Identify which cell holds the provided text, then report its [X, Y] central coordinate. 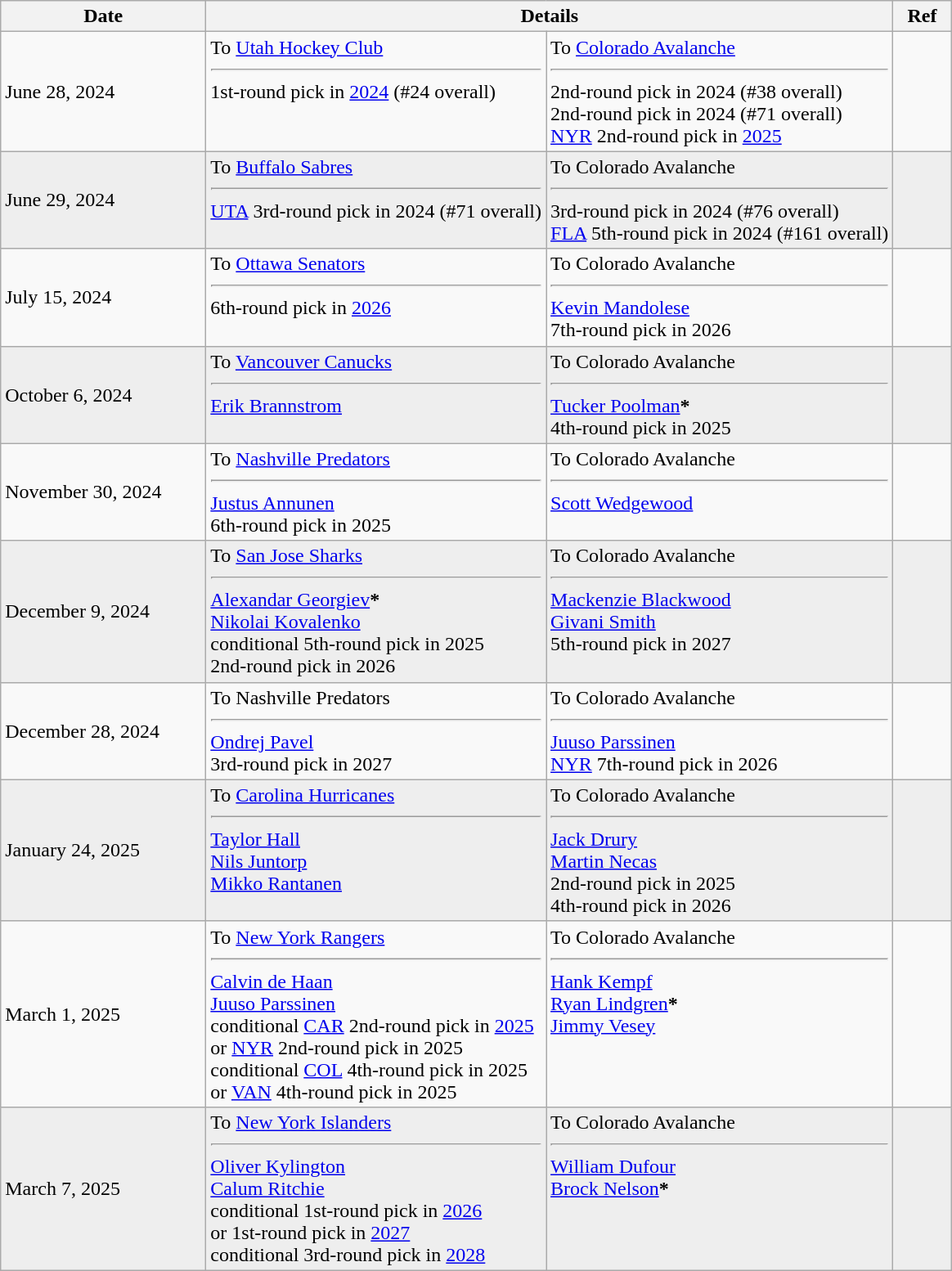
March 1, 2025 [103, 1014]
October 6, 2024 [103, 394]
To Colorado AvalancheWilliam DufourBrock Nelson* [720, 1188]
To Colorado Avalanche3rd-round pick in 2024 (#76 overall)FLA 5th-round pick in 2024 (#161 overall) [720, 200]
To Colorado AvalancheTucker Poolman*4th-round pick in 2025 [720, 394]
To Colorado AvalancheJack DruryMartin Necas2nd-round pick in 20254th-round pick in 2026 [720, 851]
June 28, 2024 [103, 92]
To Buffalo SabresUTA 3rd-round pick in 2024 (#71 overall) [376, 200]
Details [550, 16]
March 7, 2025 [103, 1188]
December 9, 2024 [103, 612]
December 28, 2024 [103, 731]
To Colorado AvalancheScott Wedgewood [720, 492]
Date [103, 16]
To Ottawa Senators6th-round pick in 2026 [376, 298]
To Colorado AvalancheHank KempfRyan Lindgren*Jimmy Vesey [720, 1014]
To Nashville PredatorsJustus Annunen6th-round pick in 2025 [376, 492]
January 24, 2025 [103, 851]
To Carolina HurricanesTaylor HallNils JuntorpMikko Rantanen [376, 851]
Ref [923, 16]
To Colorado AvalancheMackenzie BlackwoodGivani Smith5th-round pick in 2027 [720, 612]
To Vancouver CanucksErik Brannstrom [376, 394]
To Colorado AvalancheJuuso ParssinenNYR 7th-round pick in 2026 [720, 731]
July 15, 2024 [103, 298]
June 29, 2024 [103, 200]
To Colorado Avalanche2nd-round pick in 2024 (#38 overall)2nd-round pick in 2024 (#71 overall)NYR 2nd-round pick in 2025 [720, 92]
To San Jose SharksAlexandar Georgiev*Nikolai Kovalenkoconditional 5th-round pick in 20252nd-round pick in 2026 [376, 612]
To Nashville PredatorsOndrej Pavel3rd-round pick in 2027 [376, 731]
To Colorado AvalancheKevin Mandolese7th-round pick in 2026 [720, 298]
To Utah Hockey Club1st-round pick in 2024 (#24 overall) [376, 92]
November 30, 2024 [103, 492]
To New York IslandersOliver KylingtonCalum Ritchieconditional 1st-round pick in 2026or 1st-round pick in 2027conditional 3rd-round pick in 2028 [376, 1188]
